Extract the (x, y) coordinate from the center of the cell holding the provided text.  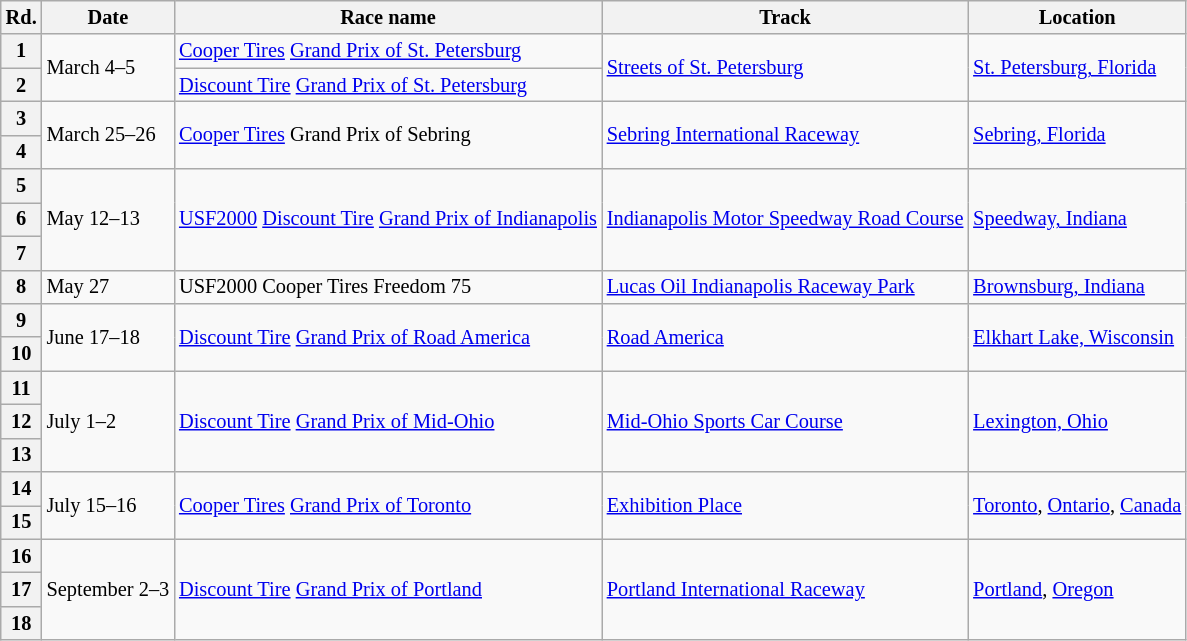
Discount Tire Grand Prix of Road America (388, 336)
May 27 (108, 287)
Race name (388, 17)
Sebring, Florida (1077, 134)
May 12–13 (108, 220)
Indianapolis Motor Speedway Road Course (785, 220)
13 (22, 455)
Cooper Tires Grand Prix of Sebring (388, 134)
Sebring International Raceway (785, 134)
8 (22, 287)
6 (22, 219)
St. Petersburg, Florida (1077, 68)
USF2000 Cooper Tires Freedom 75 (388, 287)
16 (22, 556)
Toronto, Ontario, Canada (1077, 506)
4 (22, 152)
Lucas Oil Indianapolis Raceway Park (785, 287)
July 1–2 (108, 422)
Brownsburg, Indiana (1077, 287)
18 (22, 623)
Track (785, 17)
March 4–5 (108, 68)
Discount Tire Grand Prix of St. Petersburg (388, 85)
Cooper Tires Grand Prix of Toronto (388, 506)
Rd. (22, 17)
12 (22, 421)
Lexington, Ohio (1077, 422)
Discount Tire Grand Prix of Portland (388, 590)
1 (22, 51)
14 (22, 489)
Portland, Oregon (1077, 590)
Discount Tire Grand Prix of Mid-Ohio (388, 422)
15 (22, 522)
USF2000 Discount Tire Grand Prix of Indianapolis (388, 220)
Streets of St. Petersburg (785, 68)
17 (22, 589)
Mid-Ohio Sports Car Course (785, 422)
7 (22, 253)
5 (22, 186)
Cooper Tires Grand Prix of St. Petersburg (388, 51)
Portland International Raceway (785, 590)
Road America (785, 336)
March 25–26 (108, 134)
11 (22, 388)
10 (22, 354)
September 2–3 (108, 590)
3 (22, 118)
June 17–18 (108, 336)
9 (22, 320)
Date (108, 17)
Speedway, Indiana (1077, 220)
Exhibition Place (785, 506)
July 15–16 (108, 506)
Location (1077, 17)
Elkhart Lake, Wisconsin (1077, 336)
2 (22, 85)
